Identify which cell holds the provided text, then report its (x, y) central coordinate. 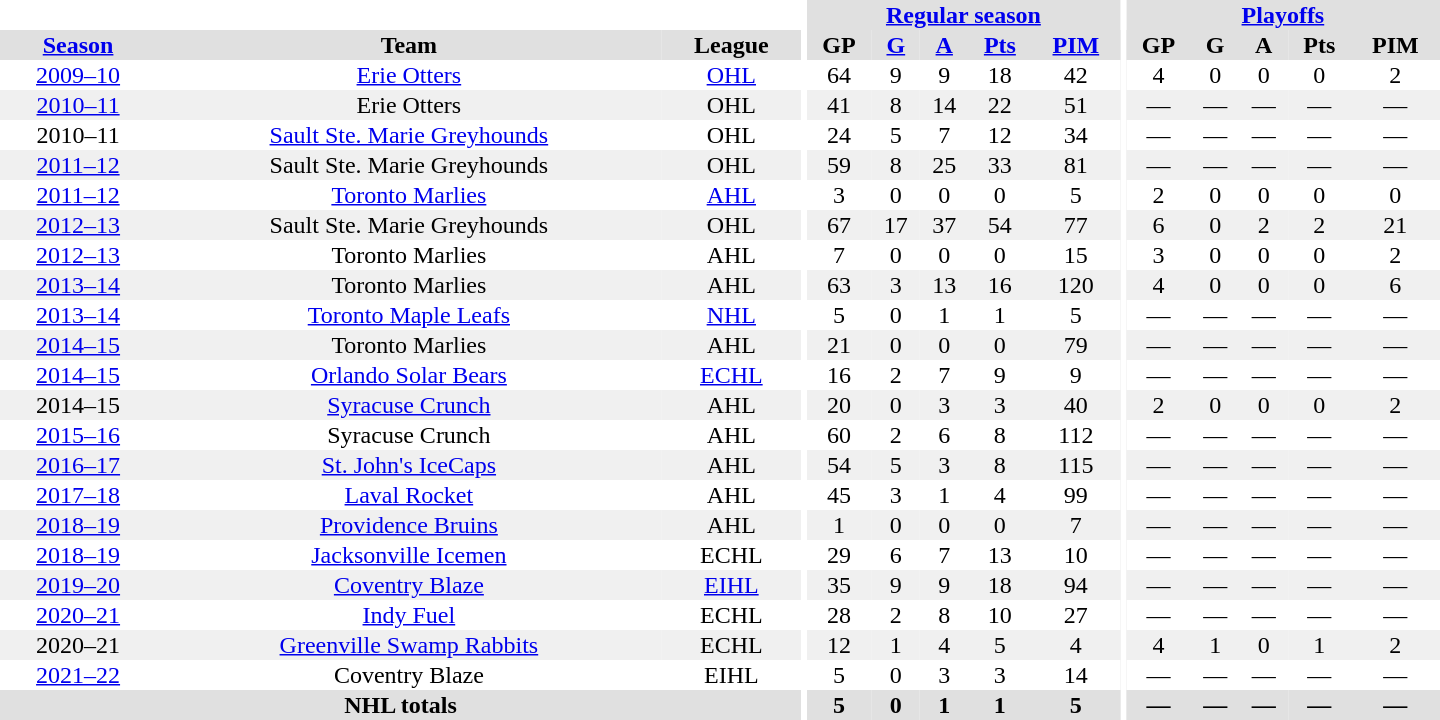
27 (1076, 615)
Team (408, 45)
99 (1076, 495)
112 (1076, 435)
St. John's IceCaps (408, 465)
Providence Bruins (408, 525)
Toronto Maple Leafs (408, 315)
37 (944, 225)
20 (838, 405)
22 (1000, 105)
81 (1076, 165)
2009–10 (78, 75)
63 (838, 285)
Jacksonville Icemen (408, 555)
33 (1000, 165)
Indy Fuel (408, 615)
NHL totals (400, 705)
17 (896, 225)
Season (78, 45)
67 (838, 225)
28 (838, 615)
Greenville Swamp Rabbits (408, 645)
45 (838, 495)
2017–18 (78, 495)
41 (838, 105)
2019–20 (78, 585)
NHL (732, 315)
2016–17 (78, 465)
Orlando Solar Bears (408, 375)
2021–22 (78, 675)
15 (1076, 255)
35 (838, 585)
40 (1076, 405)
64 (838, 75)
34 (1076, 135)
29 (838, 555)
51 (1076, 105)
Regular season (963, 15)
60 (838, 435)
Playoffs (1283, 15)
79 (1076, 345)
42 (1076, 75)
77 (1076, 225)
59 (838, 165)
League (732, 45)
120 (1076, 285)
2015–16 (78, 435)
115 (1076, 465)
Laval Rocket (408, 495)
24 (838, 135)
25 (944, 165)
94 (1076, 585)
